Provide the (x, y) coordinate of the cell's center where the given text is located.  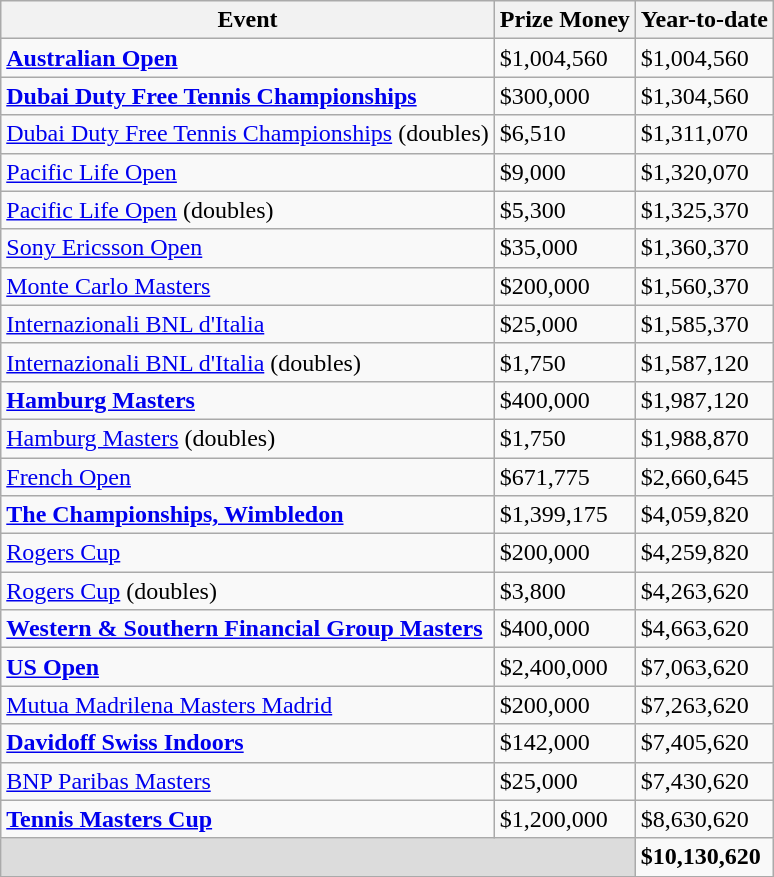
Event (248, 20)
$2,660,645 (704, 477)
$1,399,175 (564, 515)
Internazionali BNL d'Italia (248, 324)
$4,259,820 (704, 553)
$7,405,620 (704, 743)
$7,063,620 (704, 667)
US Open (248, 667)
$1,325,370 (704, 210)
$4,663,620 (704, 629)
$10,130,620 (704, 857)
$1,560,370 (704, 286)
$2,400,000 (564, 667)
$671,775 (564, 477)
$6,510 (564, 134)
French Open (248, 477)
BNP Paribas Masters (248, 781)
$1,320,070 (704, 172)
$3,800 (564, 591)
$1,587,120 (704, 362)
Rogers Cup (doubles) (248, 591)
Australian Open (248, 58)
$4,059,820 (704, 515)
Dubai Duty Free Tennis Championships (248, 96)
Tennis Masters Cup (248, 819)
$8,630,620 (704, 819)
Pacific Life Open (doubles) (248, 210)
$7,430,620 (704, 781)
$1,585,370 (704, 324)
$142,000 (564, 743)
Pacific Life Open (248, 172)
Western & Southern Financial Group Masters (248, 629)
Davidoff Swiss Indoors (248, 743)
$1,360,370 (704, 248)
Rogers Cup (248, 553)
Sony Ericsson Open (248, 248)
$1,304,560 (704, 96)
$7,263,620 (704, 705)
Internazionali BNL d'Italia (doubles) (248, 362)
$300,000 (564, 96)
$35,000 (564, 248)
Year-to-date (704, 20)
$9,000 (564, 172)
Mutua Madrilena Masters Madrid (248, 705)
$1,988,870 (704, 438)
$4,263,620 (704, 591)
$1,987,120 (704, 400)
$1,200,000 (564, 819)
Monte Carlo Masters (248, 286)
$5,300 (564, 210)
$1,311,070 (704, 134)
Hamburg Masters (doubles) (248, 438)
Prize Money (564, 20)
The Championships, Wimbledon (248, 515)
Dubai Duty Free Tennis Championships (doubles) (248, 134)
Hamburg Masters (248, 400)
